Output the [x, y] coordinate of the center of the cell containing the given text.  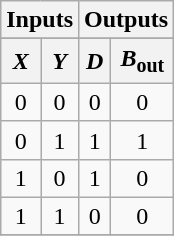
Bout [142, 61]
Outputs [126, 20]
D [95, 61]
Inputs [40, 20]
X [21, 61]
Y [60, 61]
